Return [x, y] of the center of cell containing provided text 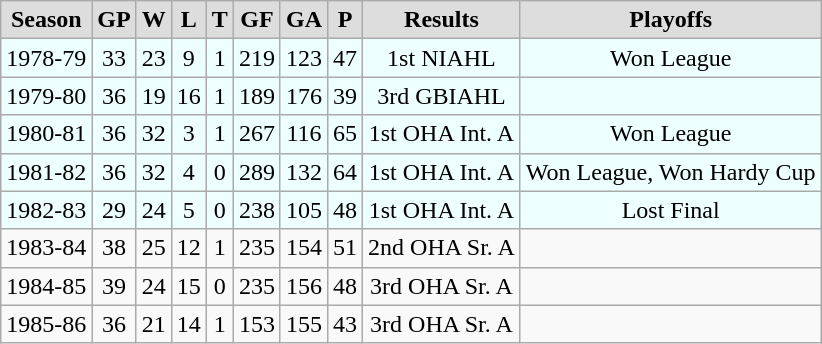
9 [188, 58]
38 [114, 248]
154 [304, 248]
1984-85 [46, 286]
189 [256, 96]
1980-81 [46, 134]
219 [256, 58]
Won League, Won Hardy Cup [670, 172]
33 [114, 58]
L [188, 20]
238 [256, 210]
289 [256, 172]
43 [346, 324]
Playoffs [670, 20]
P [346, 20]
W [154, 20]
153 [256, 324]
16 [188, 96]
64 [346, 172]
15 [188, 286]
267 [256, 134]
123 [304, 58]
21 [154, 324]
116 [304, 134]
GP [114, 20]
1981-82 [46, 172]
GF [256, 20]
T [220, 20]
12 [188, 248]
Lost Final [670, 210]
2nd OHA Sr. A [442, 248]
51 [346, 248]
1979-80 [46, 96]
47 [346, 58]
1982-83 [46, 210]
3rd GBIAHL [442, 96]
23 [154, 58]
176 [304, 96]
19 [154, 96]
Results [442, 20]
1st NIAHL [442, 58]
GA [304, 20]
1978-79 [46, 58]
1983-84 [46, 248]
4 [188, 172]
155 [304, 324]
156 [304, 286]
132 [304, 172]
65 [346, 134]
14 [188, 324]
25 [154, 248]
105 [304, 210]
1985-86 [46, 324]
Season [46, 20]
5 [188, 210]
29 [114, 210]
3 [188, 134]
